Return the [X, Y] coordinate for the center point of the cell that contains the specified text.  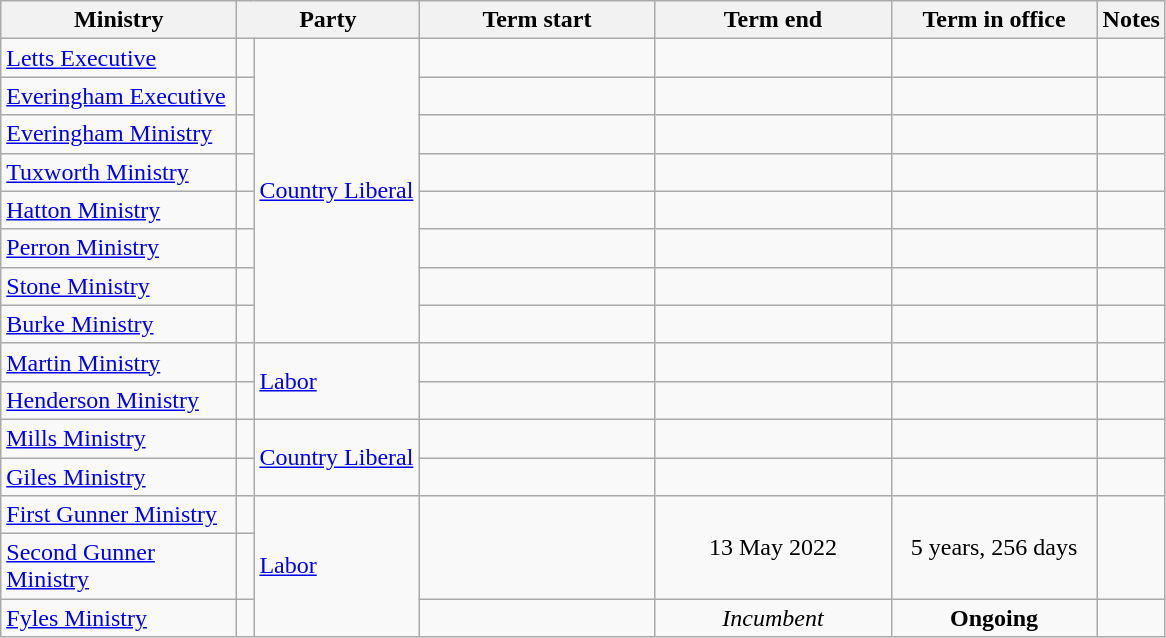
Fyles Ministry [119, 618]
13 May 2022 [773, 548]
Mills Ministry [119, 438]
Martin Ministry [119, 362]
Incumbent [773, 618]
Term end [773, 20]
Stone Ministry [119, 286]
Everingham Ministry [119, 134]
Burke Ministry [119, 324]
Perron Ministry [119, 248]
Tuxworth Ministry [119, 172]
Ministry [119, 20]
Hatton Ministry [119, 210]
Letts Executive [119, 58]
Giles Ministry [119, 477]
Ongoing [994, 618]
Term start [537, 20]
Notes [1131, 20]
Second Gunner Ministry [119, 566]
Everingham Executive [119, 96]
Term in office [994, 20]
5 years, 256 days [994, 548]
First Gunner Ministry [119, 515]
Henderson Ministry [119, 400]
Party [328, 20]
